Return the (x, y) coordinate for the center point of the cell that contains the specified text.  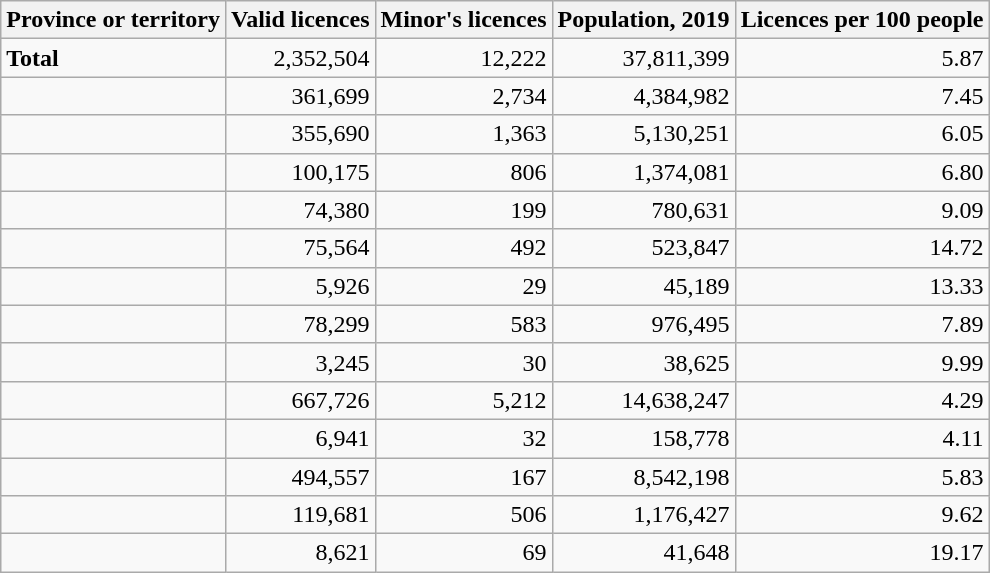
5,212 (464, 400)
9.62 (862, 515)
29 (464, 286)
506 (464, 515)
38,625 (644, 362)
494,557 (300, 477)
167 (464, 477)
5.87 (862, 58)
Total (114, 58)
8,621 (300, 553)
Minor's licences (464, 20)
9.99 (862, 362)
69 (464, 553)
41,648 (644, 553)
45,189 (644, 286)
119,681 (300, 515)
667,726 (300, 400)
37,811,399 (644, 58)
1,374,081 (644, 172)
Population, 2019 (644, 20)
4,384,982 (644, 96)
7.89 (862, 324)
5,130,251 (644, 134)
Province or territory (114, 20)
9.09 (862, 210)
14.72 (862, 248)
1,176,427 (644, 515)
158,778 (644, 438)
6.80 (862, 172)
12,222 (464, 58)
13.33 (862, 286)
1,363 (464, 134)
4.29 (862, 400)
2,352,504 (300, 58)
75,564 (300, 248)
780,631 (644, 210)
355,690 (300, 134)
8,542,198 (644, 477)
523,847 (644, 248)
74,380 (300, 210)
806 (464, 172)
3,245 (300, 362)
7.45 (862, 96)
6.05 (862, 134)
361,699 (300, 96)
100,175 (300, 172)
30 (464, 362)
14,638,247 (644, 400)
5.83 (862, 477)
492 (464, 248)
199 (464, 210)
Licences per 100 people (862, 20)
32 (464, 438)
6,941 (300, 438)
976,495 (644, 324)
78,299 (300, 324)
583 (464, 324)
5,926 (300, 286)
Valid licences (300, 20)
4.11 (862, 438)
19.17 (862, 553)
2,734 (464, 96)
